Detect which cell encompasses the target text, then output its (X, Y) center coordinate. 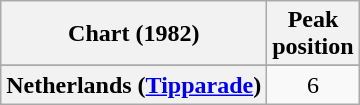
Netherlands (Tipparade) (134, 85)
Peakposition (313, 34)
6 (313, 85)
Chart (1982) (134, 34)
